Determine the [x, y] coordinate at the center of the cell enclosing the given text.  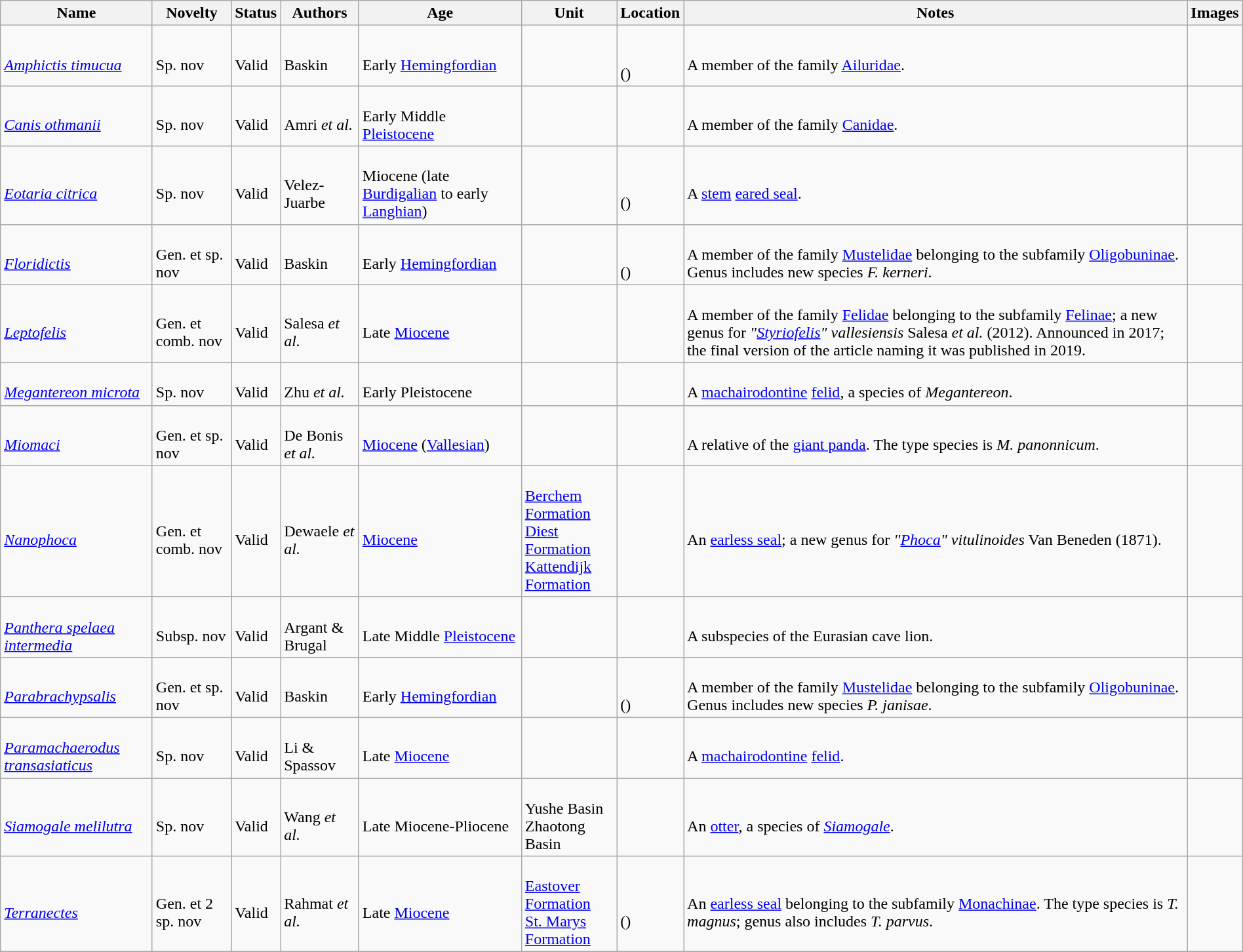
Velez-Juarbe [320, 185]
Paramachaerodus transasiaticus [77, 747]
Age [440, 13]
Miomaci [77, 435]
Amri et al. [320, 116]
Eastover Formation St. Marys Formation [569, 904]
Terranectes [77, 904]
Eotaria citrica [77, 185]
Status [256, 13]
A machairodontine felid, a species of Megantereon. [936, 384]
Floridictis [77, 254]
Rahmat et al. [320, 904]
Unit [569, 13]
A member of the family Mustelidae belonging to the subfamily Oligobuninae. Genus includes new species P. janisae. [936, 687]
Wang et al. [320, 817]
Amphictis timucua [77, 56]
Gen. et 2 sp. nov [191, 904]
Dewaele et al. [320, 531]
Salesa et al. [320, 324]
Subsp. nov [191, 627]
Leptofelis [77, 324]
Berchem Formation Diest Formation Kattendijk Formation [569, 531]
De Bonis et al. [320, 435]
Canis othmanii [77, 116]
Megantereon microta [77, 384]
Late Middle Pleistocene [440, 627]
An earless seal; a new genus for "Phoca" vitulinoides Van Beneden (1871). [936, 531]
An earless seal belonging to the subfamily Monachinae. The type species is T. magnus; genus also includes T. parvus. [936, 904]
Early Pleistocene [440, 384]
Miocene [440, 531]
Zhu et al. [320, 384]
Novelty [191, 13]
A stem eared seal. [936, 185]
A relative of the giant panda. The type species is M. panonnicum. [936, 435]
A member of the family Canidae. [936, 116]
Panthera spelaea intermedia [77, 627]
Name [77, 13]
Nanophoca [77, 531]
A machairodontine felid. [936, 747]
Siamogale melilutra [77, 817]
A subspecies of the Eurasian cave lion. [936, 627]
Authors [320, 13]
Images [1215, 13]
Parabrachypsalis [77, 687]
A member of the family Mustelidae belonging to the subfamily Oligobuninae. Genus includes new species F. kerneri. [936, 254]
Notes [936, 13]
Miocene (late Burdigalian to early Langhian) [440, 185]
A member of the family Ailuridae. [936, 56]
Miocene (Vallesian) [440, 435]
Yushe Basin Zhaotong Basin [569, 817]
Late Miocene-Pliocene [440, 817]
Argant & Brugal [320, 627]
Li & Spassov [320, 747]
An otter, a species of Siamogale. [936, 817]
Location [650, 13]
Early Middle Pleistocene [440, 116]
